For the text-containing cell, return its midpoint in (x, y) coordinate format. 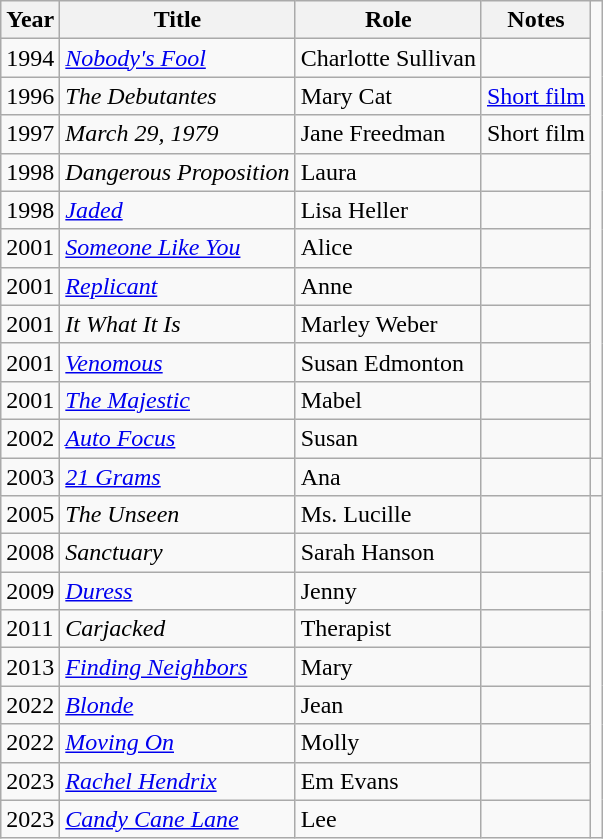
2013 (30, 667)
Auto Focus (178, 438)
Ana (388, 477)
Sanctuary (178, 553)
Jenny (388, 591)
Ms. Lucille (388, 515)
Laura (388, 172)
Jaded (178, 210)
The Majestic (178, 400)
Sarah Hanson (388, 553)
Marley Weber (388, 324)
The Unseen (178, 515)
1996 (30, 96)
Venomous (178, 362)
Role (388, 20)
Mabel (388, 400)
Notes (536, 20)
Rachel Hendrix (178, 781)
Molly (388, 743)
Mary Cat (388, 96)
Susan Edmonton (388, 362)
Candy Cane Lane (178, 819)
Mary (388, 667)
1994 (30, 58)
2008 (30, 553)
Blonde (178, 705)
Finding Neighbors (178, 667)
2009 (30, 591)
The Debutantes (178, 96)
Susan (388, 438)
2003 (30, 477)
It What It Is (178, 324)
Anne (388, 286)
Nobody's Fool (178, 58)
March 29, 1979 (178, 134)
Jane Freedman (388, 134)
Duress (178, 591)
1997 (30, 134)
2002 (30, 438)
2011 (30, 629)
Moving On (178, 743)
Carjacked (178, 629)
Dangerous Proposition (178, 172)
Replicant (178, 286)
Someone Like You (178, 248)
Title (178, 20)
Jean (388, 705)
21 Grams (178, 477)
Charlotte Sullivan (388, 58)
Alice (388, 248)
Year (30, 20)
Lee (388, 819)
2005 (30, 515)
Therapist (388, 629)
Em Evans (388, 781)
Lisa Heller (388, 210)
